Capture the cell that displays the provided text and extract its (X, Y) central coordinate. 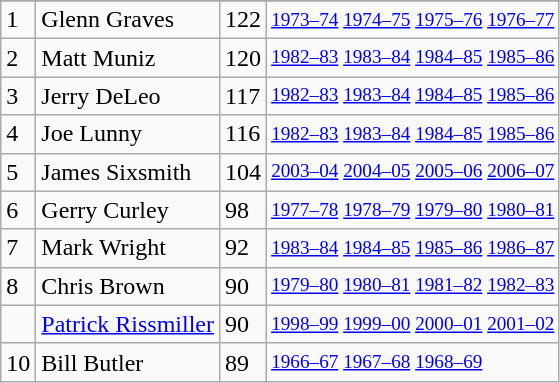
5 (18, 172)
117 (244, 96)
2003–04 2004–05 2005–06 2006–07 (413, 172)
3 (18, 96)
2 (18, 58)
Mark Wright (128, 248)
7 (18, 248)
1977–78 1978–79 1979–80 1980–81 (413, 210)
116 (244, 134)
Gerry Curley (128, 210)
1973–74 1974–75 1975–76 1976–77 (413, 20)
1966–67 1967–68 1968–69 (413, 362)
Glenn Graves (128, 20)
1998–99 1999–00 2000–01 2001–02 (413, 324)
4 (18, 134)
Jerry DeLeo (128, 96)
1983–84 1984–85 1985–86 1986–87 (413, 248)
Matt Muniz (128, 58)
120 (244, 58)
Joe Lunny (128, 134)
1979–80 1980–81 1981–82 1982–83 (413, 286)
92 (244, 248)
Patrick Rissmiller (128, 324)
6 (18, 210)
122 (244, 20)
8 (18, 286)
98 (244, 210)
Bill Butler (128, 362)
89 (244, 362)
1 (18, 20)
Chris Brown (128, 286)
104 (244, 172)
10 (18, 362)
James Sixsmith (128, 172)
